Return [X, Y] of the center of cell containing provided text 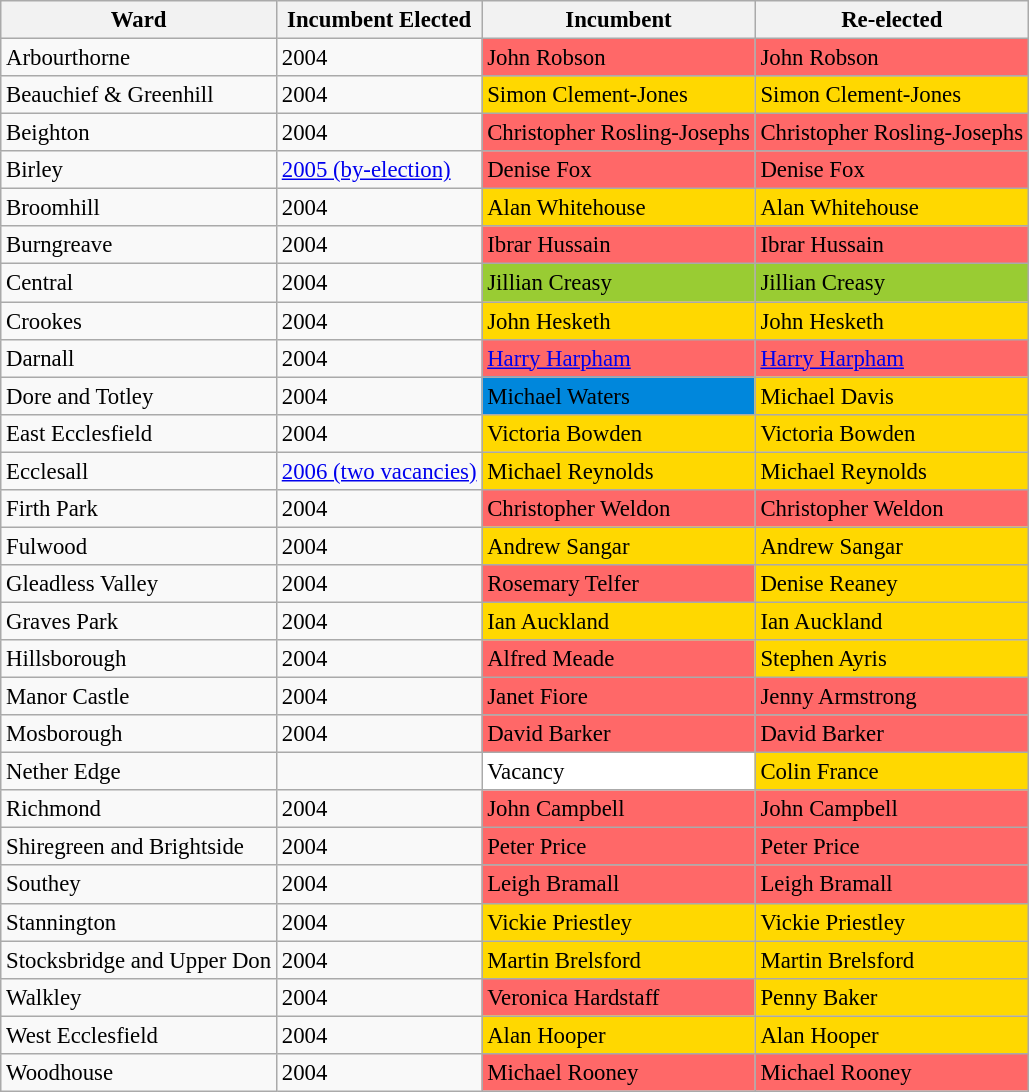
Mosborough [139, 734]
Rosemary Telfer [618, 584]
Woodhouse [139, 1073]
Nether Edge [139, 772]
Southey [139, 885]
Re-elected [892, 20]
Beauchief & Greenhill [139, 95]
Michael Davis [892, 396]
Incumbent Elected [378, 20]
Jenny Armstrong [892, 697]
Vacancy [618, 772]
Veronica Hardstaff [618, 997]
Dore and Totley [139, 396]
Incumbent [618, 20]
2005 (by-election) [378, 170]
Gleadless Valley [139, 584]
Penny Baker [892, 997]
Stannington [139, 922]
East Ecclesfield [139, 433]
Arbourthorne [139, 58]
Burngreave [139, 245]
Hillsborough [139, 659]
Denise Reaney [892, 584]
Michael Waters [618, 396]
Colin France [892, 772]
West Ecclesfield [139, 1035]
Crookes [139, 321]
Ecclesall [139, 471]
Beighton [139, 133]
Broomhill [139, 208]
Birley [139, 170]
2006 (two vacancies) [378, 471]
Firth Park [139, 509]
Fulwood [139, 546]
Stephen Ayris [892, 659]
Graves Park [139, 621]
Alfred Meade [618, 659]
Darnall [139, 358]
Ward [139, 20]
Walkley [139, 997]
Janet Fiore [618, 697]
Manor Castle [139, 697]
Richmond [139, 809]
Shiregreen and Brightside [139, 847]
Central [139, 283]
Stocksbridge and Upper Don [139, 960]
